Return (X, Y) of the center of cell containing provided text 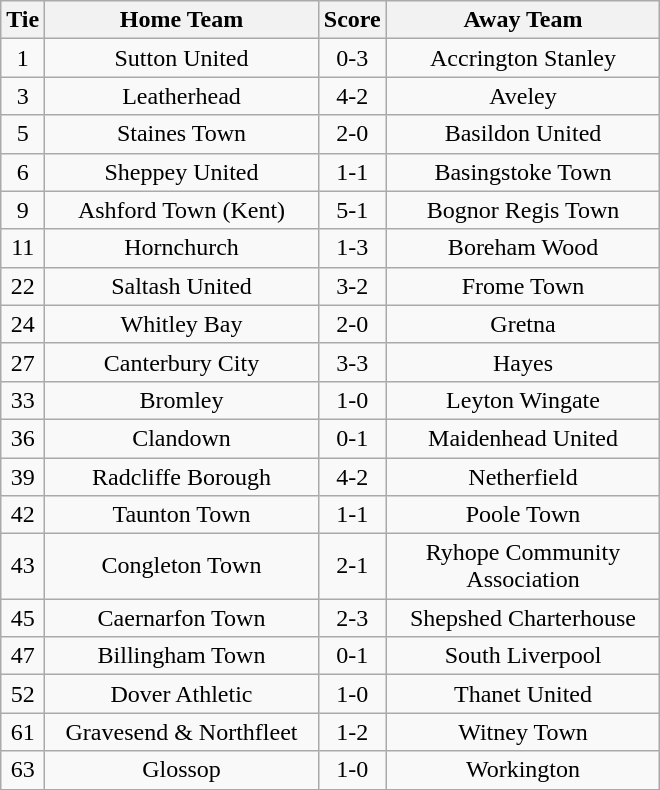
3-3 (352, 362)
1 (23, 58)
Gretna (523, 324)
Home Team (182, 20)
Bognor Regis Town (523, 210)
2-1 (352, 566)
Tie (23, 20)
Hayes (523, 362)
Shepshed Charterhouse (523, 618)
43 (23, 566)
45 (23, 618)
22 (23, 286)
Leyton Wingate (523, 400)
Aveley (523, 96)
Score (352, 20)
Netherfield (523, 477)
Witney Town (523, 732)
South Liverpool (523, 656)
Gravesend & Northfleet (182, 732)
Hornchurch (182, 248)
39 (23, 477)
0-3 (352, 58)
Whitley Bay (182, 324)
36 (23, 438)
Caernarfon Town (182, 618)
Ryhope Community Association (523, 566)
24 (23, 324)
Billingham Town (182, 656)
Canterbury City (182, 362)
2-3 (352, 618)
Sheppey United (182, 172)
Taunton Town (182, 515)
Radcliffe Borough (182, 477)
Boreham Wood (523, 248)
Workington (523, 770)
3-2 (352, 286)
9 (23, 210)
Leatherhead (182, 96)
Clandown (182, 438)
1-2 (352, 732)
61 (23, 732)
3 (23, 96)
Dover Athletic (182, 694)
6 (23, 172)
Accrington Stanley (523, 58)
52 (23, 694)
Basildon United (523, 134)
1-3 (352, 248)
Ashford Town (Kent) (182, 210)
Frome Town (523, 286)
Glossop (182, 770)
Staines Town (182, 134)
11 (23, 248)
Thanet United (523, 694)
5-1 (352, 210)
Poole Town (523, 515)
Maidenhead United (523, 438)
63 (23, 770)
5 (23, 134)
33 (23, 400)
Away Team (523, 20)
Basingstoke Town (523, 172)
27 (23, 362)
Bromley (182, 400)
Sutton United (182, 58)
Saltash United (182, 286)
Congleton Town (182, 566)
42 (23, 515)
47 (23, 656)
